Determine the [x, y] coordinate at the center of the cell enclosing the given text.  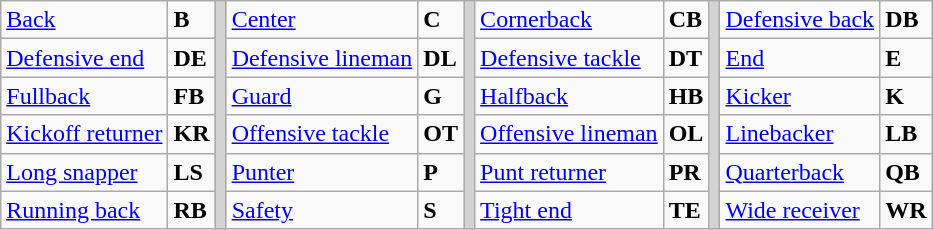
LB [906, 134]
HB [686, 96]
Safety [322, 210]
OL [686, 134]
B [192, 20]
Quarterback [800, 172]
P [441, 172]
RB [192, 210]
K [906, 96]
Kicker [800, 96]
E [906, 58]
End [800, 58]
Defensive end [84, 58]
DL [441, 58]
S [441, 210]
Offensive tackle [322, 134]
Back [84, 20]
WR [906, 210]
C [441, 20]
Defensive tackle [570, 58]
OT [441, 134]
Punter [322, 172]
QB [906, 172]
PR [686, 172]
Defensive back [800, 20]
Long snapper [84, 172]
G [441, 96]
CB [686, 20]
Offensive lineman [570, 134]
DT [686, 58]
KR [192, 134]
Defensive lineman [322, 58]
DE [192, 58]
Guard [322, 96]
TE [686, 210]
Punt returner [570, 172]
Tight end [570, 210]
Linebacker [800, 134]
Halfback [570, 96]
FB [192, 96]
Kickoff returner [84, 134]
Running back [84, 210]
Wide receiver [800, 210]
DB [906, 20]
Center [322, 20]
Fullback [84, 96]
LS [192, 172]
Cornerback [570, 20]
